Pinpoint the cell where the given text exists, returning its (X, Y) midpoint coordinate. 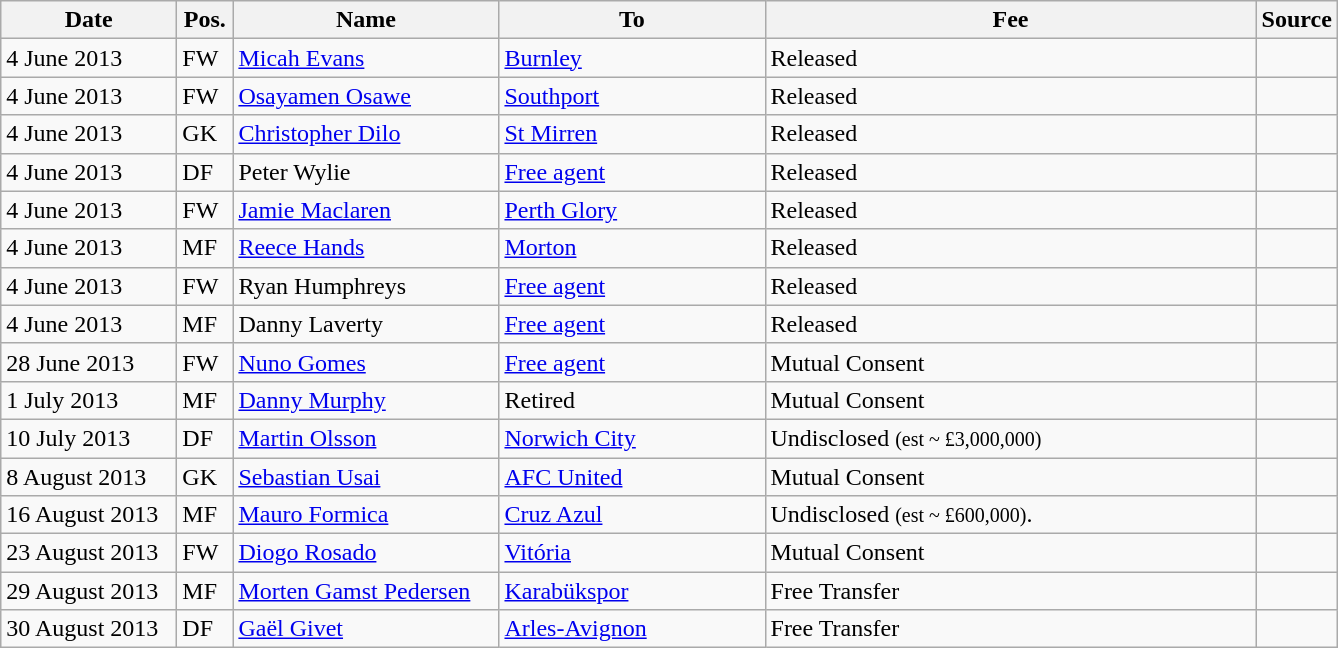
Undisclosed (est ~ £600,000). (1010, 515)
St Mirren (632, 134)
Southport (632, 96)
Pos. (205, 20)
Danny Laverty (366, 324)
Fee (1010, 20)
Diogo Rosado (366, 553)
Christopher Dilo (366, 134)
Gaël Givet (366, 629)
28 June 2013 (89, 362)
Osayamen Osawe (366, 96)
Retired (632, 400)
Source (1296, 20)
AFC United (632, 477)
Reece Hands (366, 248)
Sebastian Usai (366, 477)
Micah Evans (366, 58)
Date (89, 20)
16 August 2013 (89, 515)
29 August 2013 (89, 591)
Morten Gamst Pedersen (366, 591)
Martin Olsson (366, 438)
10 July 2013 (89, 438)
8 August 2013 (89, 477)
Jamie Maclaren (366, 210)
Perth Glory (632, 210)
Mauro Formica (366, 515)
Undisclosed (est ~ £3,000,000) (1010, 438)
30 August 2013 (89, 629)
Nuno Gomes (366, 362)
To (632, 20)
23 August 2013 (89, 553)
Morton (632, 248)
Vitória (632, 553)
1 July 2013 (89, 400)
Burnley (632, 58)
Ryan Humphreys (366, 286)
Arles-Avignon (632, 629)
Norwich City (632, 438)
Cruz Azul (632, 515)
Karabükspor (632, 591)
Name (366, 20)
Peter Wylie (366, 172)
Danny Murphy (366, 400)
